Capture the cell that displays the provided text and extract its (x, y) central coordinate. 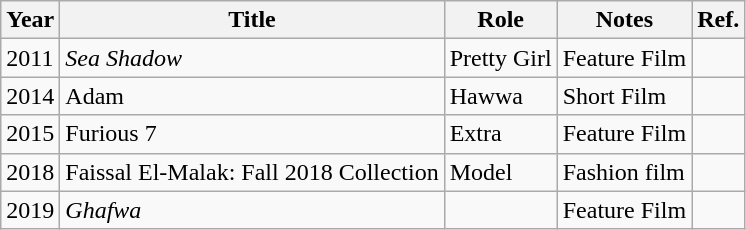
Sea Shadow (252, 58)
2019 (30, 210)
Ref. (718, 20)
Model (500, 172)
Extra (500, 134)
Ghafwa (252, 210)
2011 (30, 58)
Fashion film (624, 172)
Adam (252, 96)
Title (252, 20)
Faissal El-Malak: Fall 2018 Collection (252, 172)
2018 (30, 172)
Year (30, 20)
Hawwa (500, 96)
Pretty Girl (500, 58)
Furious 7 (252, 134)
Notes (624, 20)
Role (500, 20)
Short Film (624, 96)
2014 (30, 96)
2015 (30, 134)
